Output the [x, y] coordinate of the center of the cell containing the given text.  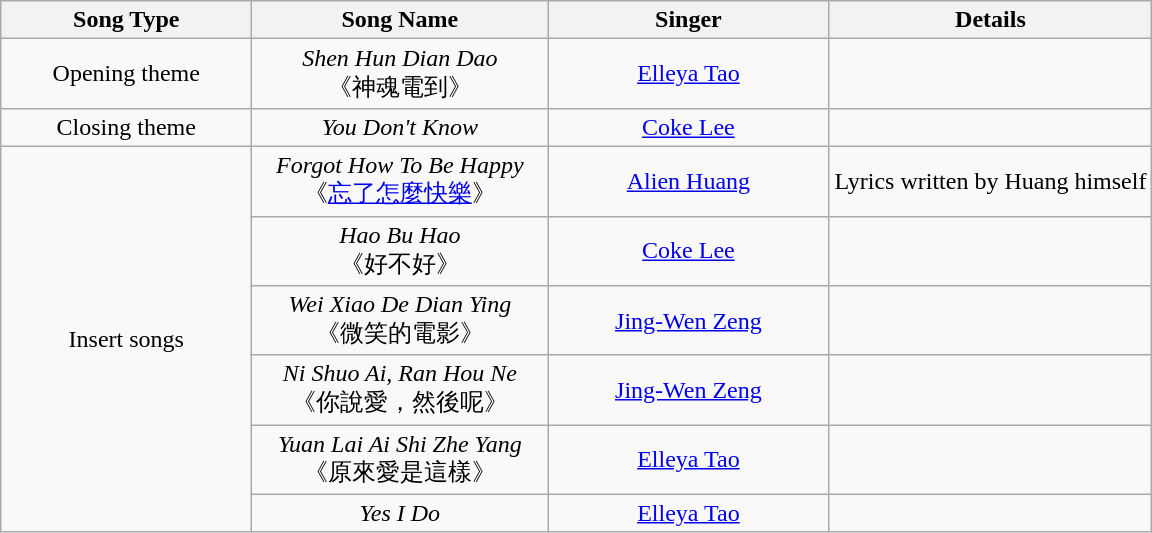
Song Type [126, 20]
Singer [688, 20]
Shen Hun Dian Dao《神魂電到》 [400, 74]
You Don't Know [400, 127]
Wei Xiao De Dian Ying《微笑的電影》 [400, 321]
Lyrics written by Huang himself [990, 181]
Insert songs [126, 339]
Details [990, 20]
Song Name [400, 20]
Alien Huang [688, 181]
Hao Bu Hao《好不好》 [400, 251]
Opening theme [126, 74]
Yuan Lai Ai Shi Zhe Yang《原來愛是這樣》 [400, 460]
Closing theme [126, 127]
Yes I Do [400, 513]
Forgot How To Be Happy《忘了怎麼快樂》 [400, 181]
Ni Shuo Ai, Ran Hou Ne《你說愛，然後呢》 [400, 390]
